Determine the [X, Y] coordinate at the center of the cell enclosing the given text.  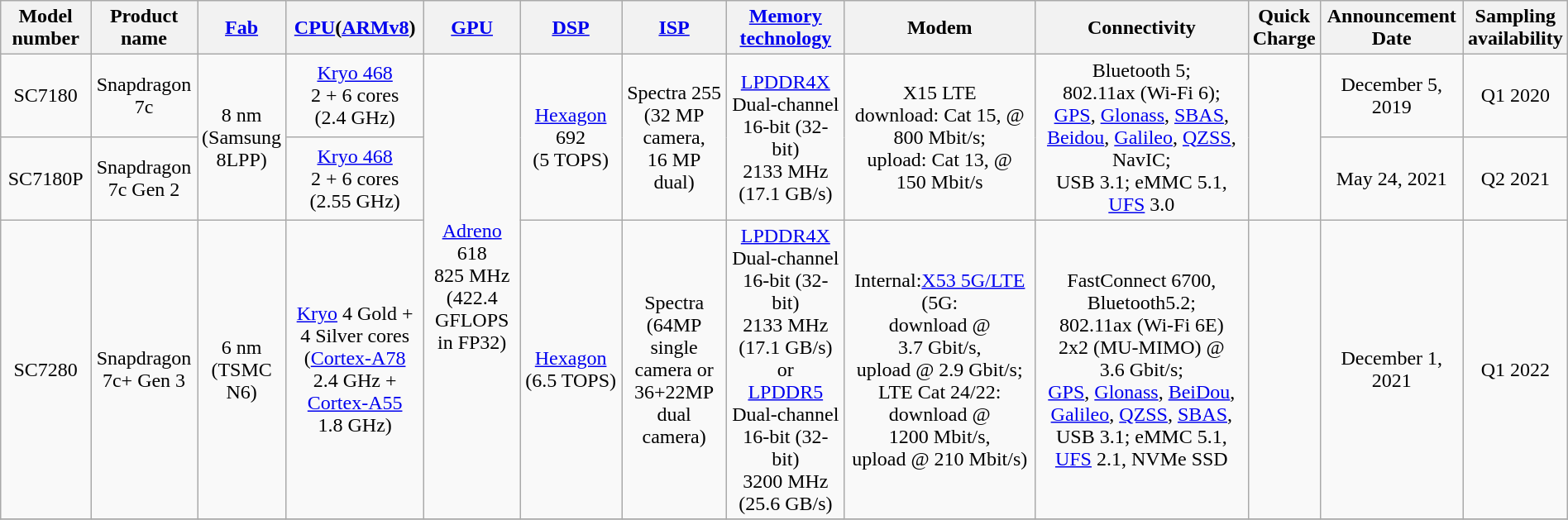
Spectra(64MP single camera or36+22MP dual camera) [675, 370]
ISP [675, 28]
Q2 2021 [1515, 179]
Model number [46, 28]
Spectra 255(32 MP camera, 16 MP dual) [675, 137]
December 1, 2021 [1391, 370]
Snapdragon7c Gen 2 [144, 179]
Q1 2020 [1515, 96]
Hexagon 692(5 TOPS) [571, 137]
Q1 2022 [1515, 370]
8 nm(Samsung8LPP) [241, 137]
LPDDR4XDual-channel 16-bit (32-bit)2133 MHz(17.1 GB/s) [786, 137]
Kryo 4682 + 6 cores(2.4 GHz) [356, 96]
DSP [571, 28]
X15 LTEdownload: Cat 15, @ 800 Mbit/s;upload: Cat 13, @ 150 Mbit/s [939, 137]
Snapdragon7c+ Gen 3 [144, 370]
LPDDR4XDual-channel 16-bit (32-bit)2133 MHz (17.1 GB/s) orLPDDR5Dual-channel 16-bit (32-bit)3200 MHz (25.6 GB/s) [786, 370]
QuickCharge [1284, 28]
CPU(ARMv8) [356, 28]
Announcement Date [1391, 28]
GPU [472, 28]
Connectivity [1141, 28]
Bluetooth 5;802.11ax (Wi-Fi 6);GPS, Glonass, SBAS, Beidou, Galileo, QZSS, NavIC;USB 3.1; eMMC 5.1, UFS 3.0 [1141, 137]
SC7180 [46, 96]
Modem [939, 28]
Memorytechnology [786, 28]
Internal:X53 5G/LTE (5G:download @ 3.7 Gbit/s,upload @ 2.9 Gbit/s;LTE Cat 24/22:download @ 1200 Mbit/s,upload @ 210 Mbit/s) [939, 370]
Adreno 618 825 MHz(422.4 GFLOPSin FP32) [472, 287]
Snapdragon 7c [144, 96]
SC7180P [46, 179]
Kryo 4682 + 6 cores(2.55 GHz) [356, 179]
Samplingavailability [1515, 28]
SC7280 [46, 370]
Fab [241, 28]
Kryo 4 Gold +4 Silver cores(Cortex-A78 2.4 GHz +Cortex-A55 1.8 GHz) [356, 370]
December 5, 2019 [1391, 96]
May 24, 2021 [1391, 179]
6 nm(TSMCN6) [241, 370]
Product name [144, 28]
Hexagon(6.5 TOPS) [571, 370]
